Detect which cell encompasses the target text, then output its [x, y] center coordinate. 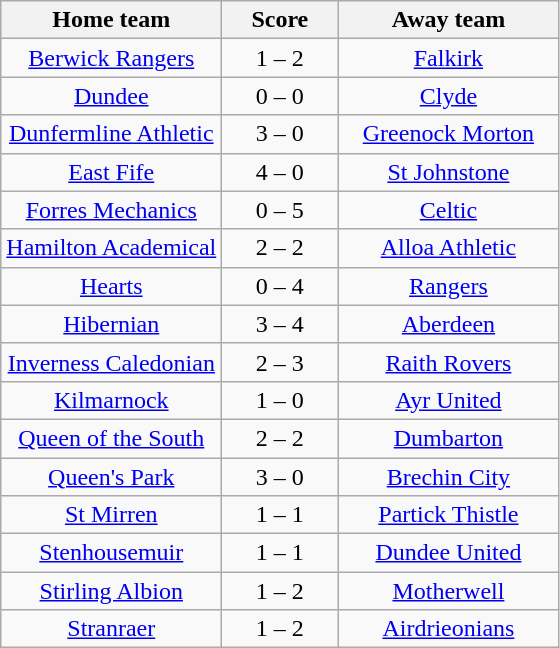
Raith Rovers [448, 362]
Falkirk [448, 58]
Clyde [448, 96]
Queen of the South [112, 438]
3 – 4 [280, 324]
Stirling Albion [112, 591]
0 – 4 [280, 286]
1 – 0 [280, 400]
Motherwell [448, 591]
Rangers [448, 286]
Alloa Athletic [448, 248]
Stenhousemuir [112, 553]
Aberdeen [448, 324]
Home team [112, 20]
0 – 5 [280, 210]
0 – 0 [280, 96]
Dunfermline Athletic [112, 134]
Airdrieonians [448, 629]
Ayr United [448, 400]
Dumbarton [448, 438]
2 – 3 [280, 362]
Dundee [112, 96]
Queen's Park [112, 477]
Kilmarnock [112, 400]
Brechin City [448, 477]
Berwick Rangers [112, 58]
Partick Thistle [448, 515]
St Johnstone [448, 172]
Celtic [448, 210]
St Mirren [112, 515]
Away team [448, 20]
Hearts [112, 286]
East Fife [112, 172]
Stranraer [112, 629]
Greenock Morton [448, 134]
Inverness Caledonian [112, 362]
Dundee United [448, 553]
Hibernian [112, 324]
Score [280, 20]
Forres Mechanics [112, 210]
4 – 0 [280, 172]
Hamilton Academical [112, 248]
